Locate the cell with the specified text and output its (X, Y) center coordinate. 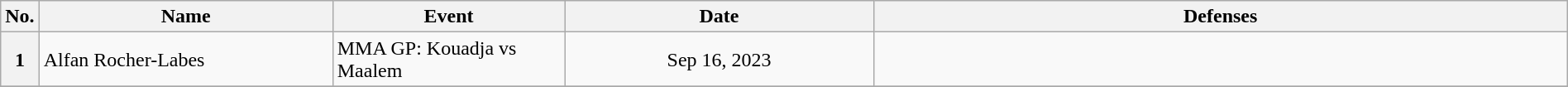
Defenses (1221, 17)
Sep 16, 2023 (719, 60)
Alfan Rocher-Labes (185, 60)
MMA GP: Kouadja vs Maalem (448, 60)
1 (20, 60)
Event (448, 17)
Date (719, 17)
No. (20, 17)
Name (185, 17)
